Return [X, Y] of the center of cell containing provided text 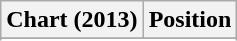
Chart (2013) [72, 20]
Position [190, 20]
